Locate the cell with the specified text and output its (X, Y) center coordinate. 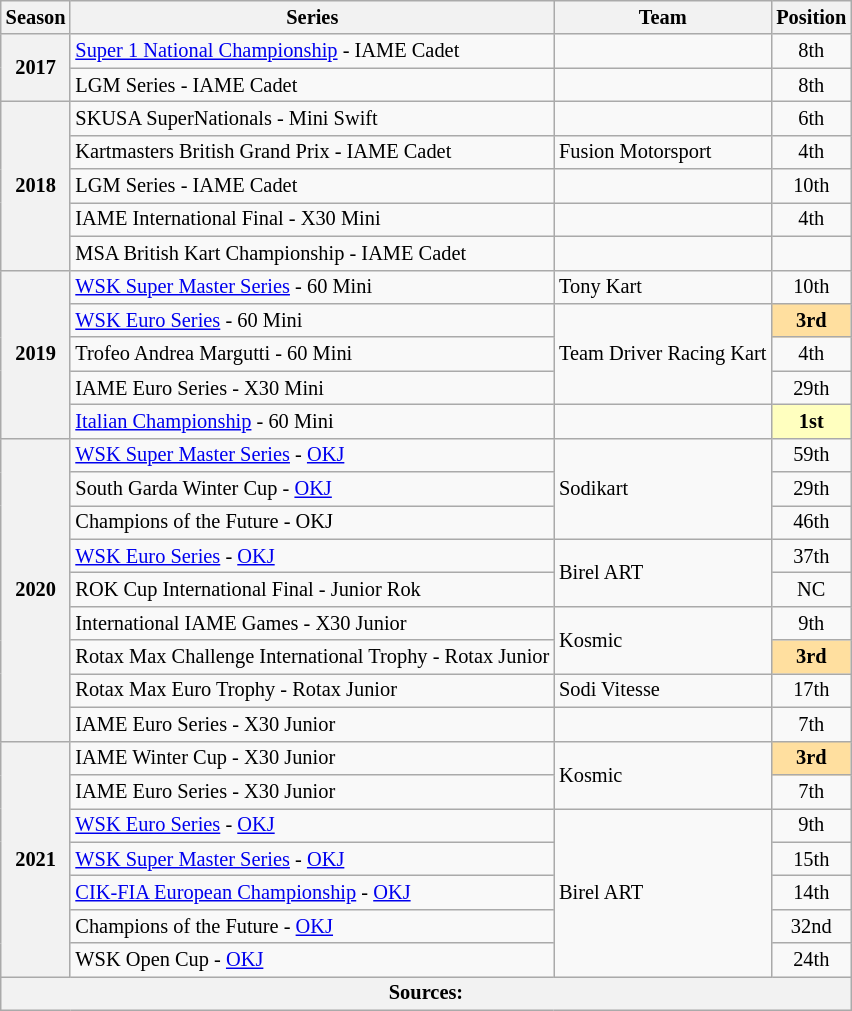
Position (811, 17)
15th (811, 859)
Super 1 National Championship - IAME Cadet (312, 51)
WSK Open Cup - OKJ (312, 960)
Tony Kart (662, 287)
37th (811, 556)
17th (811, 690)
32nd (811, 926)
WSK Euro Series - 60 Mini (312, 320)
2020 (36, 590)
Sodi Vitesse (662, 690)
SKUSA SuperNationals - Mini Swift (312, 118)
South Garda Winter Cup - OKJ (312, 489)
2021 (36, 859)
IAME Euro Series - X30 Mini (312, 388)
Season (36, 17)
2017 (36, 68)
Rotax Max Challenge International Trophy - Rotax Junior (312, 657)
Trofeo Andrea Margutti - 60 Mini (312, 354)
24th (811, 960)
14th (811, 892)
Fusion Motorsport (662, 152)
WSK Super Master Series - 60 Mini (312, 287)
1st (811, 421)
46th (811, 522)
2019 (36, 354)
NC (811, 589)
CIK-FIA European Championship - OKJ (312, 892)
Team Driver Racing Kart (662, 354)
International IAME Games - X30 Junior (312, 623)
Italian Championship - 60 Mini (312, 421)
59th (811, 455)
ROK Cup International Final - Junior Rok (312, 589)
Sodikart (662, 488)
Sources: (426, 993)
Team (662, 17)
Series (312, 17)
IAME International Final - X30 Mini (312, 219)
6th (811, 118)
2018 (36, 185)
Kartmasters British Grand Prix - IAME Cadet (312, 152)
IAME Winter Cup - X30 Junior (312, 758)
MSA British Kart Championship - IAME Cadet (312, 253)
Rotax Max Euro Trophy - Rotax Junior (312, 690)
